Output the [x, y] coordinate of the center of the cell containing the given text.  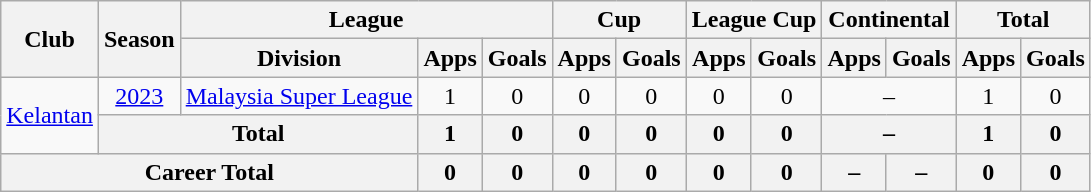
Cup [619, 20]
Malaysia Super League [299, 96]
Career Total [210, 172]
League [366, 20]
Division [299, 58]
Season [139, 39]
Kelantan [50, 115]
Club [50, 39]
League Cup [754, 20]
Continental [889, 20]
2023 [139, 96]
